Return the [x, y] coordinate for the center point of the cell that contains the specified text.  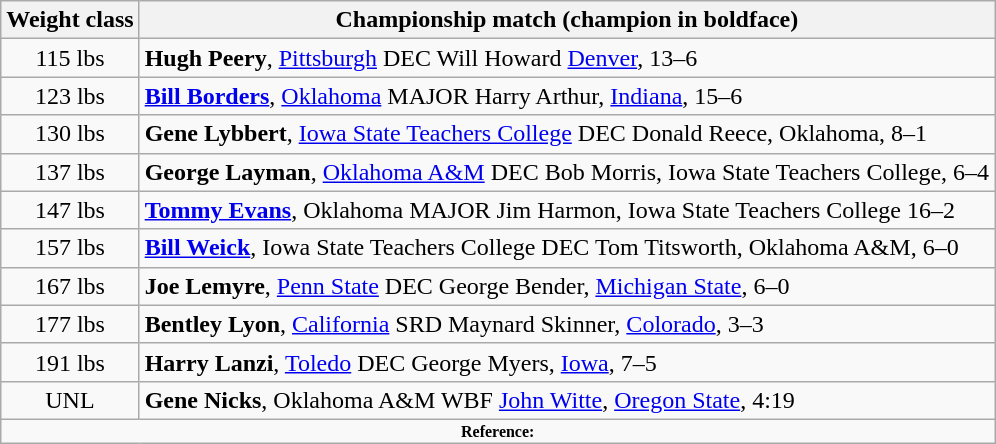
130 lbs [70, 134]
Bill Weick, Iowa State Teachers College DEC Tom Titsworth, Oklahoma A&M, 6–0 [566, 248]
177 lbs [70, 324]
Gene Nicks, Oklahoma A&M WBF John Witte, Oregon State, 4:19 [566, 400]
Joe Lemyre, Penn State DEC George Bender, Michigan State, 6–0 [566, 286]
191 lbs [70, 362]
167 lbs [70, 286]
Tommy Evans, Oklahoma MAJOR Jim Harmon, Iowa State Teachers College 16–2 [566, 210]
Bentley Lyon, California SRD Maynard Skinner, Colorado, 3–3 [566, 324]
147 lbs [70, 210]
UNL [70, 400]
George Layman, Oklahoma A&M DEC Bob Morris, Iowa State Teachers College, 6–4 [566, 172]
Reference: [498, 431]
Bill Borders, Oklahoma MAJOR Harry Arthur, Indiana, 15–6 [566, 96]
115 lbs [70, 58]
Hugh Peery, Pittsburgh DEC Will Howard Denver, 13–6 [566, 58]
Weight class [70, 20]
123 lbs [70, 96]
Harry Lanzi, Toledo DEC George Myers, Iowa, 7–5 [566, 362]
Championship match (champion in boldface) [566, 20]
157 lbs [70, 248]
Gene Lybbert, Iowa State Teachers College DEC Donald Reece, Oklahoma, 8–1 [566, 134]
137 lbs [70, 172]
